From the cell containing the given text, extract its center point as [x, y] coordinate. 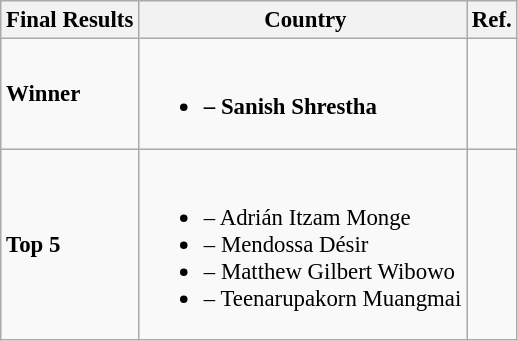
Final Results [70, 20]
Top 5 [70, 244]
Country [303, 20]
Ref. [492, 20]
– Sanish Shrestha [303, 94]
– Adrián Itzam Monge – Mendossa Désir – Matthew Gilbert Wibowo – Teenarupakorn Muangmai [303, 244]
Winner [70, 94]
